Scan for the cell matching the given text and deliver its [x, y] coordinate at center. 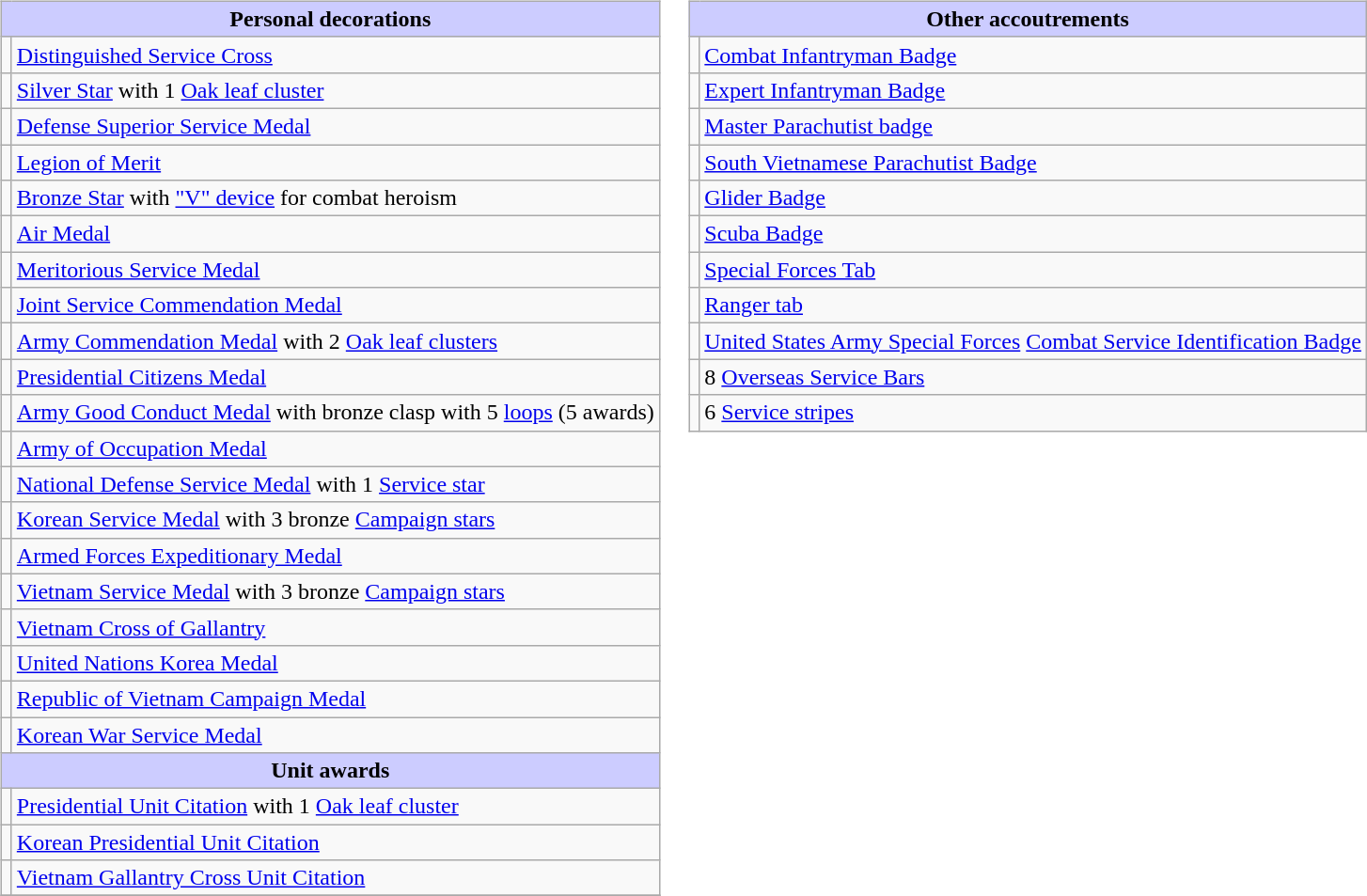
Other accoutrements [1029, 19]
Combat Infantryman Badge [1033, 55]
South Vietnamese Parachutist Badge [1033, 163]
National Defense Service Medal with 1 Service star [335, 484]
8 Overseas Service Bars [1033, 377]
Personal decorations [330, 19]
United States Army Special Forces Combat Service Identification Badge [1033, 341]
United Nations Korea Medal [335, 663]
Scuba Badge [1033, 234]
Presidential Unit Citation with 1 Oak leaf cluster [335, 807]
Expert Infantryman Badge [1033, 90]
6 Service stripes [1033, 413]
Army Good Conduct Medal with bronze clasp with 5 loops (5 awards) [335, 413]
Ranger tab [1033, 306]
Special Forces Tab [1033, 270]
Distinguished Service Cross [335, 55]
Armed Forces Expeditionary Medal [335, 556]
Vietnam Service Medal with 3 bronze Campaign stars [335, 591]
Glider Badge [1033, 198]
Master Parachutist badge [1033, 126]
Korean Service Medal with 3 bronze Campaign stars [335, 520]
Korean Presidential Unit Citation [335, 842]
Army of Occupation Medal [335, 448]
Air Medal [335, 234]
Republic of Vietnam Campaign Medal [335, 699]
Defense Superior Service Medal [335, 126]
Army Commendation Medal with 2 Oak leaf clusters [335, 341]
Korean War Service Medal [335, 734]
Bronze Star with "V" device for combat heroism [335, 198]
Unit awards [330, 771]
Joint Service Commendation Medal [335, 306]
Meritorious Service Medal [335, 270]
Silver Star with 1 Oak leaf cluster [335, 90]
Legion of Merit [335, 163]
Vietnam Cross of Gallantry [335, 627]
Presidential Citizens Medal [335, 377]
Vietnam Gallantry Cross Unit Citation [335, 878]
